Scan for the cell matching the given text and deliver its (X, Y) coordinate at center. 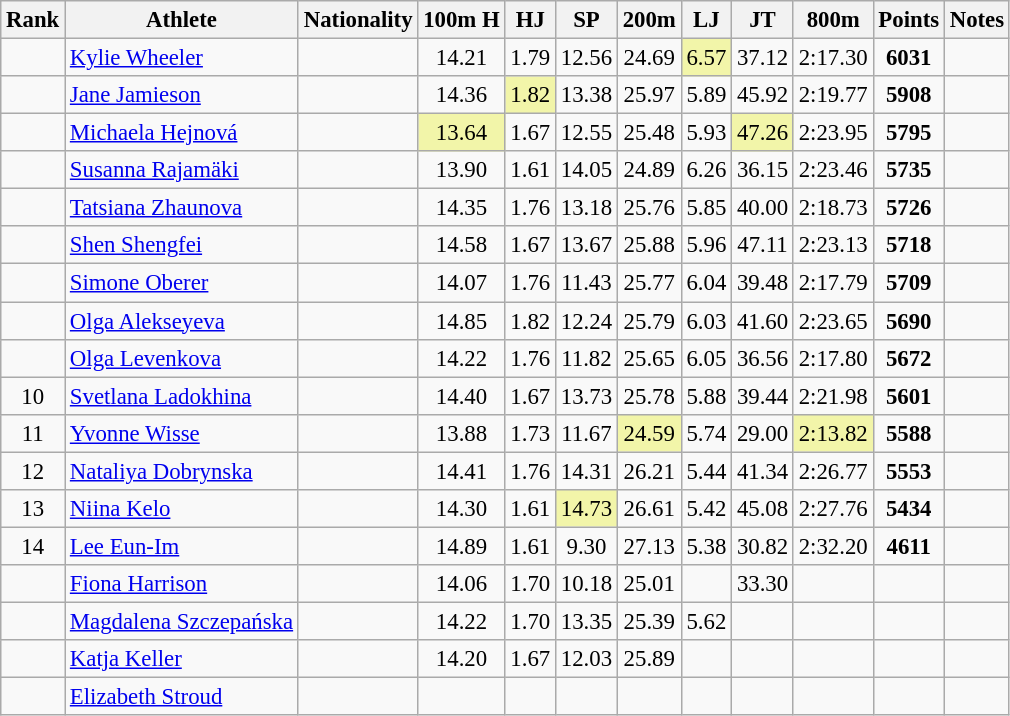
14.73 (587, 509)
14.20 (462, 659)
SP (587, 20)
Shen Shengfei (182, 245)
Olga Levenkova (182, 358)
2:13.82 (833, 433)
14.36 (462, 95)
13.90 (462, 170)
11.67 (587, 433)
6.05 (706, 358)
Katja Keller (182, 659)
39.48 (763, 283)
40.00 (763, 208)
2:17.79 (833, 283)
10 (33, 396)
5.44 (706, 471)
Tatsiana Zhaunova (182, 208)
Yvonne Wisse (182, 433)
11.82 (587, 358)
200m (649, 20)
25.39 (649, 621)
Nationality (358, 20)
5.96 (706, 245)
13.35 (587, 621)
25.79 (649, 321)
Nataliya Dobrynska (182, 471)
25.77 (649, 283)
5672 (908, 358)
6031 (908, 58)
5.38 (706, 546)
5.42 (706, 509)
25.89 (649, 659)
5795 (908, 133)
6.57 (706, 58)
37.12 (763, 58)
13.18 (587, 208)
27.13 (649, 546)
14.30 (462, 509)
26.21 (649, 471)
5735 (908, 170)
5588 (908, 433)
Niina Kelo (182, 509)
14.07 (462, 283)
4611 (908, 546)
5434 (908, 509)
2:23.95 (833, 133)
Kylie Wheeler (182, 58)
12.55 (587, 133)
2:17.80 (833, 358)
Svetlana Ladokhina (182, 396)
12.03 (587, 659)
25.48 (649, 133)
36.56 (763, 358)
Simone Oberer (182, 283)
14.31 (587, 471)
Olga Alekseyeva (182, 321)
2:17.30 (833, 58)
14.85 (462, 321)
Lee Eun-Im (182, 546)
13.73 (587, 396)
25.97 (649, 95)
14.41 (462, 471)
24.59 (649, 433)
5553 (908, 471)
2:26.77 (833, 471)
Susanna Rajamäki (182, 170)
6.03 (706, 321)
100m H (462, 20)
14.05 (587, 170)
14 (33, 546)
Rank (33, 20)
25.76 (649, 208)
6.04 (706, 283)
41.34 (763, 471)
33.30 (763, 584)
36.15 (763, 170)
14.21 (462, 58)
25.65 (649, 358)
1.79 (530, 58)
HJ (530, 20)
5.88 (706, 396)
14.89 (462, 546)
5.89 (706, 95)
5.93 (706, 133)
25.01 (649, 584)
39.44 (763, 396)
12.56 (587, 58)
13.38 (587, 95)
Jane Jamieson (182, 95)
41.60 (763, 321)
14.58 (462, 245)
45.92 (763, 95)
5690 (908, 321)
24.69 (649, 58)
JT (763, 20)
26.61 (649, 509)
11.43 (587, 283)
13 (33, 509)
13.64 (462, 133)
47.26 (763, 133)
Michaela Hejnová (182, 133)
25.78 (649, 396)
5709 (908, 283)
Points (908, 20)
Athlete (182, 20)
6.26 (706, 170)
5601 (908, 396)
2:19.77 (833, 95)
2:23.46 (833, 170)
9.30 (587, 546)
2:32.20 (833, 546)
5.74 (706, 433)
2:27.76 (833, 509)
11 (33, 433)
24.89 (649, 170)
2:23.65 (833, 321)
5718 (908, 245)
5.85 (706, 208)
14.35 (462, 208)
29.00 (763, 433)
30.82 (763, 546)
25.88 (649, 245)
Notes (976, 20)
14.40 (462, 396)
14.06 (462, 584)
45.08 (763, 509)
5908 (908, 95)
Fiona Harrison (182, 584)
5.62 (706, 621)
800m (833, 20)
5726 (908, 208)
12 (33, 471)
2:21.98 (833, 396)
47.11 (763, 245)
13.88 (462, 433)
12.24 (587, 321)
2:18.73 (833, 208)
Elizabeth Stroud (182, 697)
Magdalena Szczepańska (182, 621)
2:23.13 (833, 245)
LJ (706, 20)
13.67 (587, 245)
10.18 (587, 584)
1.73 (530, 433)
